Return [X, Y] of the center of cell containing provided text 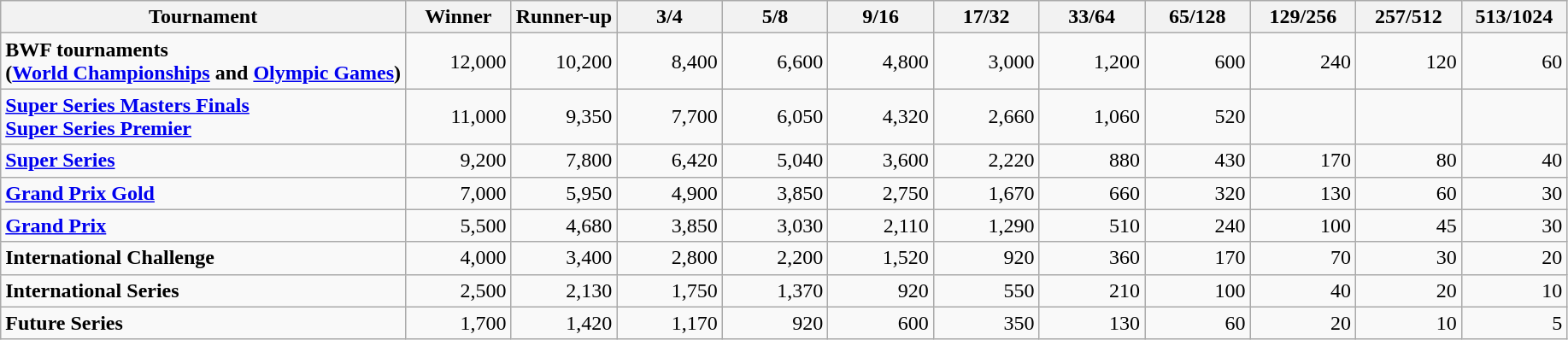
880 [1092, 161]
120 [1409, 62]
550 [986, 290]
5,040 [775, 161]
1,200 [1092, 62]
3,400 [564, 258]
520 [1198, 116]
320 [1198, 193]
430 [1198, 161]
International Challenge [203, 258]
6,420 [670, 161]
2,800 [670, 258]
17/32 [986, 17]
5/8 [775, 17]
7,800 [564, 161]
Future Series [203, 323]
6,600 [775, 62]
1,750 [670, 290]
9,200 [459, 161]
1,520 [881, 258]
5,500 [459, 226]
BWF tournaments(World Championships and Olympic Games) [203, 62]
5 [1514, 323]
Grand Prix [203, 226]
5,950 [564, 193]
210 [1092, 290]
4,900 [670, 193]
Super Series [203, 161]
1,370 [775, 290]
4,680 [564, 226]
360 [1092, 258]
2,130 [564, 290]
7,700 [670, 116]
3,030 [775, 226]
6,050 [775, 116]
660 [1092, 193]
510 [1092, 226]
1,060 [1092, 116]
9,350 [564, 116]
45 [1409, 226]
10,200 [564, 62]
513/1024 [1514, 17]
129/256 [1303, 17]
2,500 [459, 290]
1,170 [670, 323]
350 [986, 323]
1,670 [986, 193]
2,110 [881, 226]
11,000 [459, 116]
70 [1303, 258]
2,660 [986, 116]
80 [1409, 161]
3,000 [986, 62]
1,420 [564, 323]
2,750 [881, 193]
1,700 [459, 323]
9/16 [881, 17]
33/64 [1092, 17]
Runner-up [564, 17]
Tournament [203, 17]
4,320 [881, 116]
257/512 [1409, 17]
4,800 [881, 62]
International Series [203, 290]
3,600 [881, 161]
2,200 [775, 258]
65/128 [1198, 17]
8,400 [670, 62]
Grand Prix Gold [203, 193]
Winner [459, 17]
2,220 [986, 161]
3/4 [670, 17]
1,290 [986, 226]
4,000 [459, 258]
7,000 [459, 193]
12,000 [459, 62]
Super Series Masters FinalsSuper Series Premier [203, 116]
